Extract the [x, y] coordinate from the center of the cell holding the provided text.  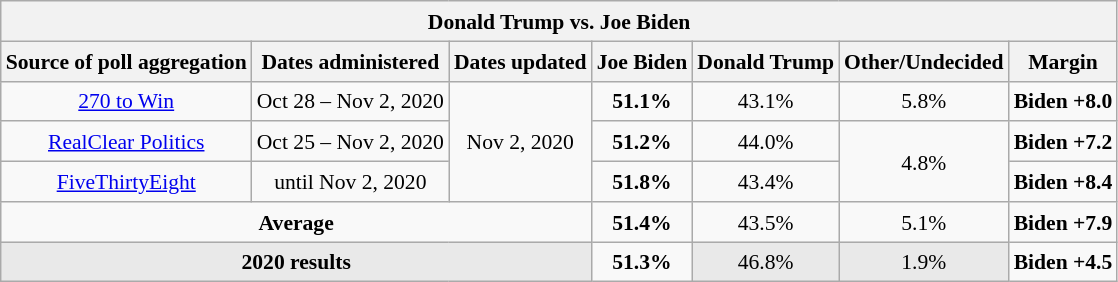
5.8% [924, 101]
until Nov 2, 2020 [350, 182]
43.5% [766, 222]
43.1% [766, 101]
Average [296, 222]
Biden +7.2 [1064, 142]
Margin [1064, 61]
44.0% [766, 142]
270 to Win [126, 101]
FiveThirtyEight [126, 182]
Nov 2, 2020 [520, 141]
Biden +8.4 [1064, 182]
51.2% [642, 142]
Dates administered [350, 61]
4.8% [924, 162]
Biden +4.5 [1064, 262]
Biden +7.9 [1064, 222]
51.4% [642, 222]
46.8% [766, 262]
51.3% [642, 262]
RealClear Politics [126, 142]
Oct 28 – Nov 2, 2020 [350, 101]
Biden +8.0 [1064, 101]
Joe Biden [642, 61]
43.4% [766, 182]
1.9% [924, 262]
Donald Trump vs. Joe Biden [560, 21]
Oct 25 – Nov 2, 2020 [350, 142]
Source of poll aggregation [126, 61]
Other/Undecided [924, 61]
5.1% [924, 222]
Donald Trump [766, 61]
Dates updated [520, 61]
2020 results [296, 262]
51.1% [642, 101]
51.8% [642, 182]
